Provide the [X, Y] coordinate of the cell's center where the given text is located.  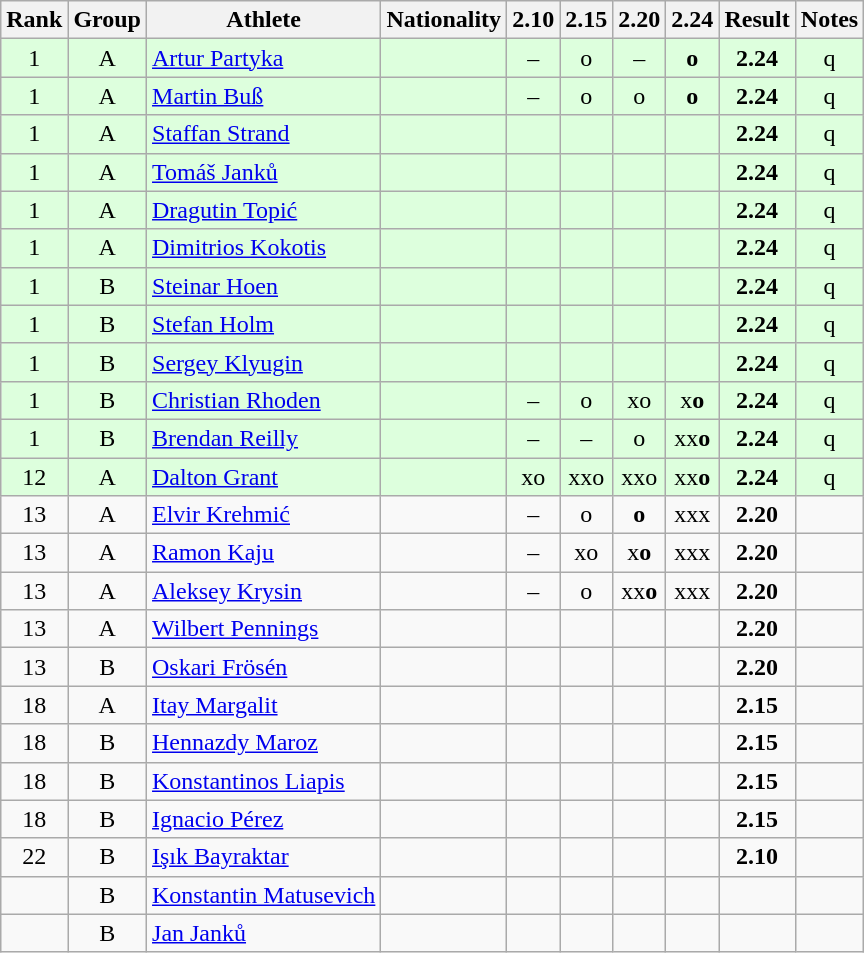
Notes [829, 20]
Itay Margalit [264, 705]
Dragutin Topić [264, 210]
Christian Rhoden [264, 400]
Jan Janků [264, 933]
12 [34, 477]
Elvir Krehmić [264, 515]
Artur Partyka [264, 58]
Athlete [264, 20]
Ignacio Pérez [264, 819]
Aleksey Krysin [264, 591]
Group [108, 20]
Staffan Strand [264, 134]
Hennazdy Maroz [264, 743]
Dalton Grant [264, 477]
Oskari Frösén [264, 667]
Martin Buß [264, 96]
Işık Bayraktar [264, 857]
Rank [34, 20]
22 [34, 857]
Result [757, 20]
Wilbert Pennings [264, 629]
Nationality [444, 20]
Stefan Holm [264, 324]
Sergey Klyugin [264, 362]
Ramon Kaju [264, 553]
Steinar Hoen [264, 286]
Dimitrios Kokotis [264, 248]
Konstantinos Liapis [264, 781]
Brendan Reilly [264, 438]
Konstantin Matusevich [264, 895]
Tomáš Janků [264, 172]
